For the text-containing cell, return its midpoint in [X, Y] coordinate format. 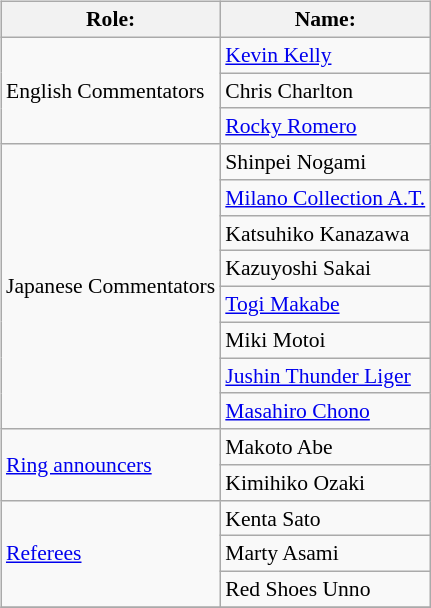
Shinpei Nogami [325, 162]
Makoto Abe [325, 447]
Jushin Thunder Liger [325, 376]
Kimihiko Ozaki [325, 483]
Referees [110, 554]
Role: [110, 20]
Togi Makabe [325, 305]
Kazuyoshi Sakai [325, 269]
Red Shoes Unno [325, 590]
Miki Motoi [325, 340]
Name: [325, 20]
Ring announcers [110, 464]
Masahiro Chono [325, 411]
English Commentators [110, 90]
Japanese Commentators [110, 286]
Chris Charlton [325, 91]
Rocky Romero [325, 126]
Kevin Kelly [325, 55]
Kenta Sato [325, 518]
Milano Collection A.T. [325, 198]
Marty Asami [325, 554]
Katsuhiko Kanazawa [325, 233]
